Scan for the cell matching the given text and deliver its (X, Y) coordinate at center. 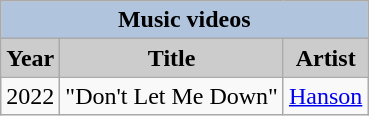
Hanson (325, 96)
Artist (325, 58)
Year (30, 58)
"Don't Let Me Down" (172, 96)
2022 (30, 96)
Title (172, 58)
Music videos (184, 20)
